Scan for the cell matching the given text and deliver its (x, y) coordinate at center. 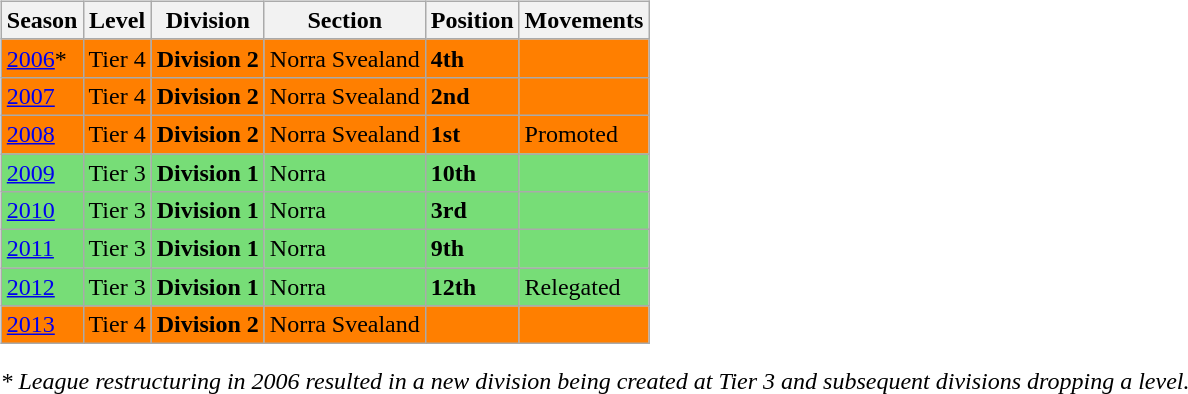
9th (472, 249)
2013 (42, 325)
2nd (472, 96)
1st (472, 134)
Section (344, 20)
Season (42, 20)
2006* (42, 58)
2010 (42, 211)
Division (208, 20)
Relegated (584, 287)
2012 (42, 287)
2007 (42, 96)
2009 (42, 173)
10th (472, 173)
3rd (472, 211)
Level (117, 20)
12th (472, 287)
2008 (42, 134)
4th (472, 58)
Promoted (584, 134)
2011 (42, 249)
Movements (584, 20)
Position (472, 20)
